Extract the (X, Y) coordinate from the center of the cell holding the provided text.  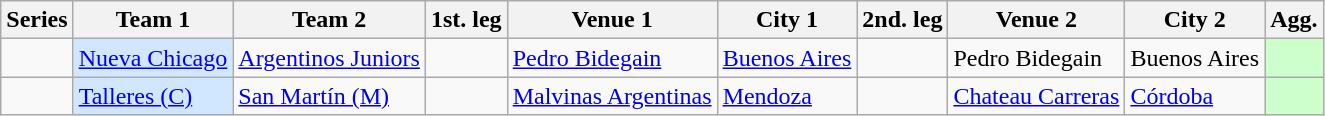
Talleres (C) (153, 96)
Venue 2 (1036, 20)
City 2 (1195, 20)
San Martín (M) (330, 96)
Team 2 (330, 20)
Córdoba (1195, 96)
Chateau Carreras (1036, 96)
Argentinos Juniors (330, 58)
City 1 (787, 20)
Mendoza (787, 96)
Series (37, 20)
Team 1 (153, 20)
Agg. (1294, 20)
Venue 1 (612, 20)
2nd. leg (902, 20)
Malvinas Argentinas (612, 96)
Nueva Chicago (153, 58)
1st. leg (466, 20)
